Return [x, y] of the center of cell containing provided text 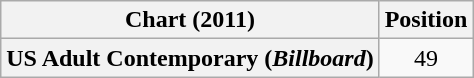
Position [426, 20]
US Adult Contemporary (Billboard) [190, 58]
49 [426, 58]
Chart (2011) [190, 20]
